Capture the cell that displays the provided text and extract its [X, Y] central coordinate. 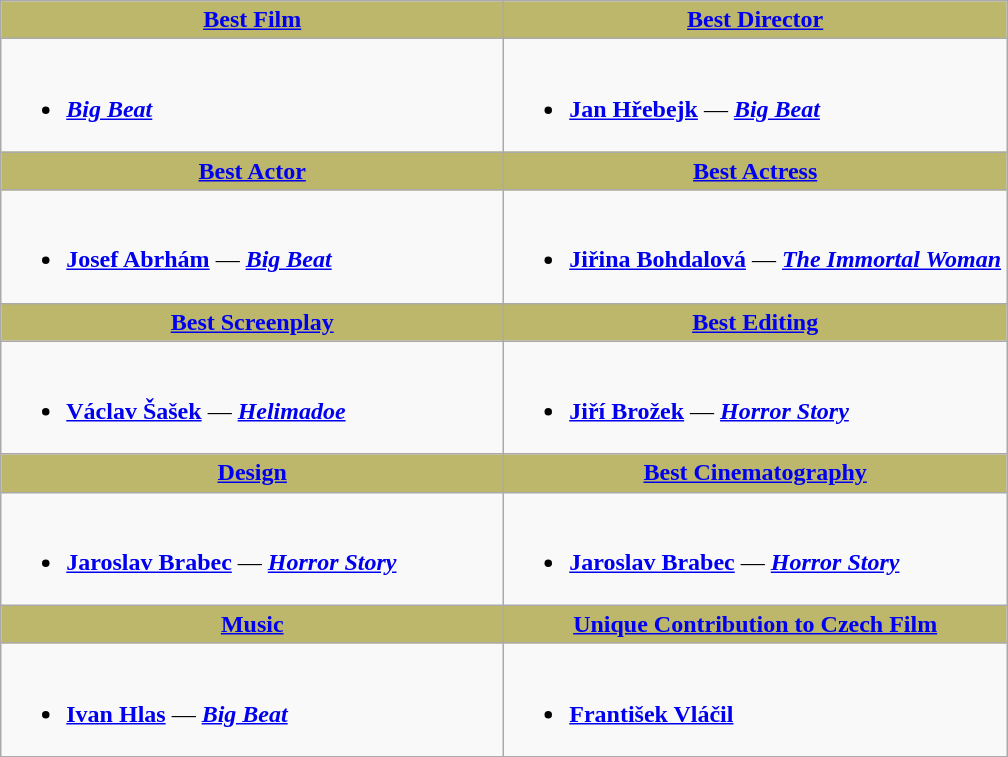
Design [252, 473]
Václav Šašek — Helimadoe [252, 398]
Big Beat [252, 96]
Best Actress [756, 171]
Jan Hřebejk — Big Beat [756, 96]
Best Screenplay [252, 322]
Best Cinematography [756, 473]
Unique Contribution to Czech Film [756, 624]
Jiří Brožek — Horror Story [756, 398]
Josef Abrhám — Big Beat [252, 246]
Best Actor [252, 171]
Jiřina Bohdalová — The Immortal Woman [756, 246]
Ivan Hlas — Big Beat [252, 700]
Music [252, 624]
Best Editing [756, 322]
Best Director [756, 20]
František Vláčil [756, 700]
Best Film [252, 20]
